Determine the (x, y) coordinate at the center of the cell enclosing the given text.  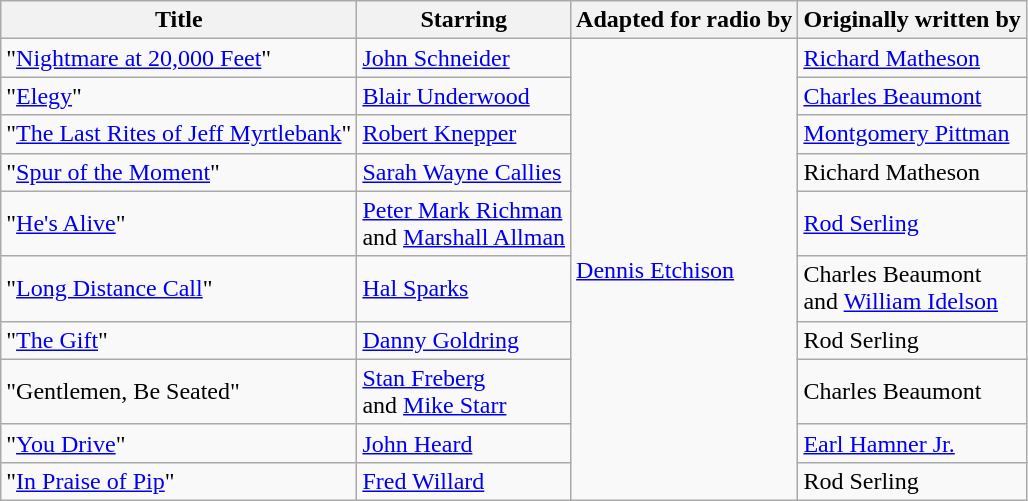
"Nightmare at 20,000 Feet" (179, 58)
John Heard (464, 443)
Adapted for radio by (684, 20)
Originally written by (912, 20)
"In Praise of Pip" (179, 481)
Starring (464, 20)
Title (179, 20)
"He's Alive" (179, 224)
"Long Distance Call" (179, 288)
Peter Mark Richmanand Marshall Allman (464, 224)
Robert Knepper (464, 134)
John Schneider (464, 58)
"Spur of the Moment" (179, 172)
"The Last Rites of Jeff Myrtlebank" (179, 134)
Stan Frebergand Mike Starr (464, 392)
Sarah Wayne Callies (464, 172)
"The Gift" (179, 340)
Earl Hamner Jr. (912, 443)
"Elegy" (179, 96)
Blair Underwood (464, 96)
"You Drive" (179, 443)
Hal Sparks (464, 288)
Charles Beaumontand William Idelson (912, 288)
Danny Goldring (464, 340)
"Gentlemen, Be Seated" (179, 392)
Dennis Etchison (684, 270)
Montgomery Pittman (912, 134)
Fred Willard (464, 481)
